Search for the cell housing the specified text and yield its [X, Y] center coordinate. 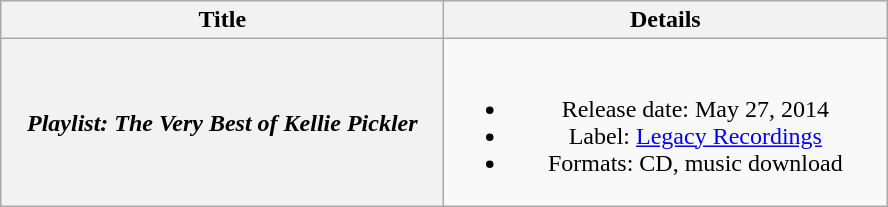
Release date: May 27, 2014Label: Legacy RecordingsFormats: CD, music download [666, 122]
Details [666, 20]
Playlist: The Very Best of Kellie Pickler [222, 122]
Title [222, 20]
